Scan for the cell matching the given text and deliver its (x, y) coordinate at center. 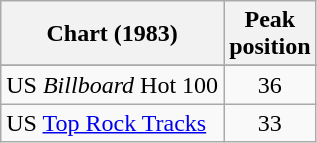
Peakposition (270, 34)
US Top Rock Tracks (112, 123)
US Billboard Hot 100 (112, 85)
36 (270, 85)
33 (270, 123)
Chart (1983) (112, 34)
